Pinpoint the cell where the given text exists, returning its (x, y) midpoint coordinate. 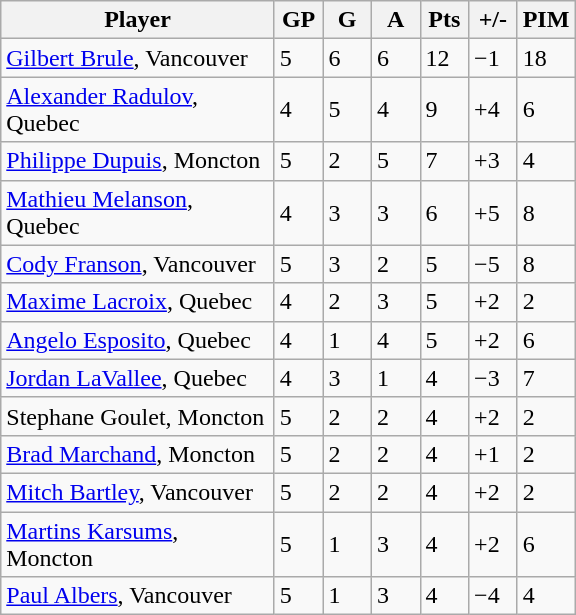
Philippe Dupuis, Moncton (138, 161)
18 (546, 58)
Martins Karsums, Moncton (138, 544)
PIM (546, 20)
Cody Franson, Vancouver (138, 264)
Stephane Goulet, Moncton (138, 416)
+/- (494, 20)
−1 (494, 58)
Paul Albers, Vancouver (138, 596)
GP (298, 20)
Maxime Lacroix, Quebec (138, 302)
−3 (494, 378)
Alexander Radulov, Quebec (138, 110)
−5 (494, 264)
Player (138, 20)
Jordan LaVallee, Quebec (138, 378)
G (348, 20)
Gilbert Brule, Vancouver (138, 58)
9 (444, 110)
A (396, 20)
−4 (494, 596)
12 (444, 58)
+4 (494, 110)
Mitch Bartley, Vancouver (138, 492)
Angelo Esposito, Quebec (138, 340)
+5 (494, 212)
Brad Marchand, Moncton (138, 454)
+1 (494, 454)
Pts (444, 20)
+3 (494, 161)
Mathieu Melanson, Quebec (138, 212)
